Return the [X, Y] coordinate for the center point of the cell that contains the specified text.  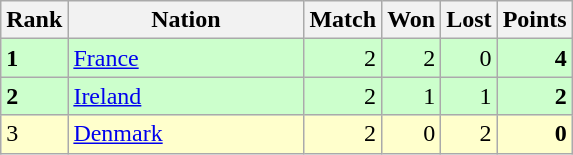
Denmark [186, 134]
Ireland [186, 96]
Rank [34, 20]
4 [534, 58]
Lost [469, 20]
Match [343, 20]
Nation [186, 20]
Won [412, 20]
Points [534, 20]
France [186, 58]
3 [34, 134]
